Return (x, y) of the center of cell containing provided text 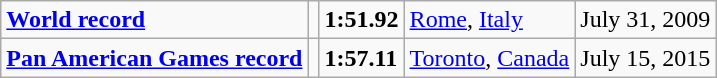
Pan American Games record (154, 58)
July 15, 2015 (646, 58)
July 31, 2009 (646, 20)
World record (154, 20)
Toronto, Canada (490, 58)
1:51.92 (362, 20)
Rome, Italy (490, 20)
1:57.11 (362, 58)
